Capture the cell that displays the provided text and extract its (X, Y) central coordinate. 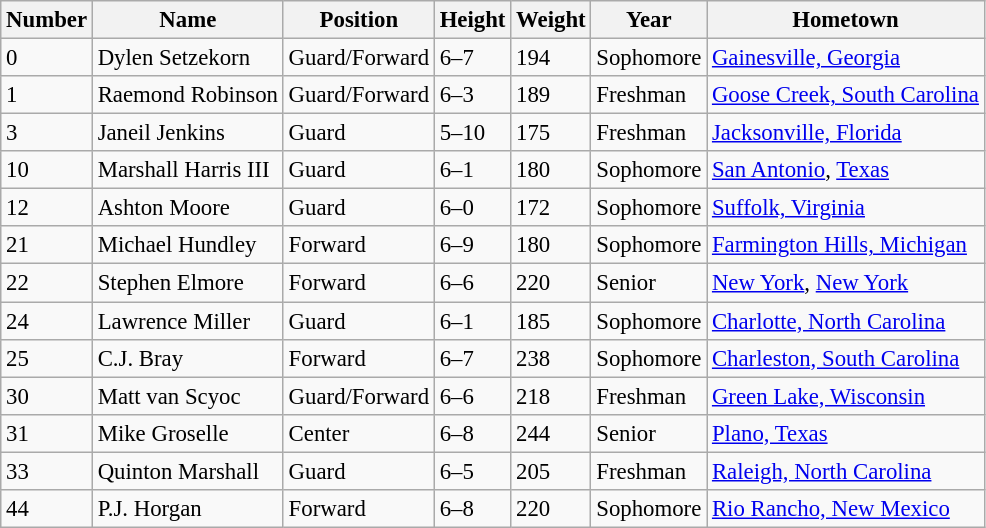
Center (358, 433)
25 (47, 358)
Weight (551, 20)
Number (47, 20)
Plano, Texas (846, 433)
Farmington Hills, Michigan (846, 245)
6–5 (472, 471)
Raleigh, North Carolina (846, 471)
Marshall Harris III (188, 170)
172 (551, 208)
Mike Groselle (188, 433)
Matt van Scyoc (188, 396)
Green Lake, Wisconsin (846, 396)
Height (472, 20)
6–0 (472, 208)
C.J. Bray (188, 358)
244 (551, 433)
30 (47, 396)
12 (47, 208)
Dylen Setzekorn (188, 58)
31 (47, 433)
Hometown (846, 20)
6–3 (472, 95)
San Antonio, Texas (846, 170)
238 (551, 358)
Goose Creek, South Carolina (846, 95)
Janeil Jenkins (188, 133)
Jacksonville, Florida (846, 133)
Quinton Marshall (188, 471)
Suffolk, Virginia (846, 208)
Rio Rancho, New Mexico (846, 509)
New York, New York (846, 283)
194 (551, 58)
Name (188, 20)
Michael Hundley (188, 245)
0 (47, 58)
24 (47, 321)
44 (47, 509)
Raemond Robinson (188, 95)
Charlotte, North Carolina (846, 321)
P.J. Horgan (188, 509)
218 (551, 396)
Stephen Elmore (188, 283)
10 (47, 170)
189 (551, 95)
Year (649, 20)
5–10 (472, 133)
33 (47, 471)
Lawrence Miller (188, 321)
21 (47, 245)
22 (47, 283)
Charleston, South Carolina (846, 358)
Position (358, 20)
1 (47, 95)
205 (551, 471)
3 (47, 133)
185 (551, 321)
175 (551, 133)
6–9 (472, 245)
Ashton Moore (188, 208)
Gainesville, Georgia (846, 58)
